Provide the [x, y] coordinate of the cell's center where the given text is located.  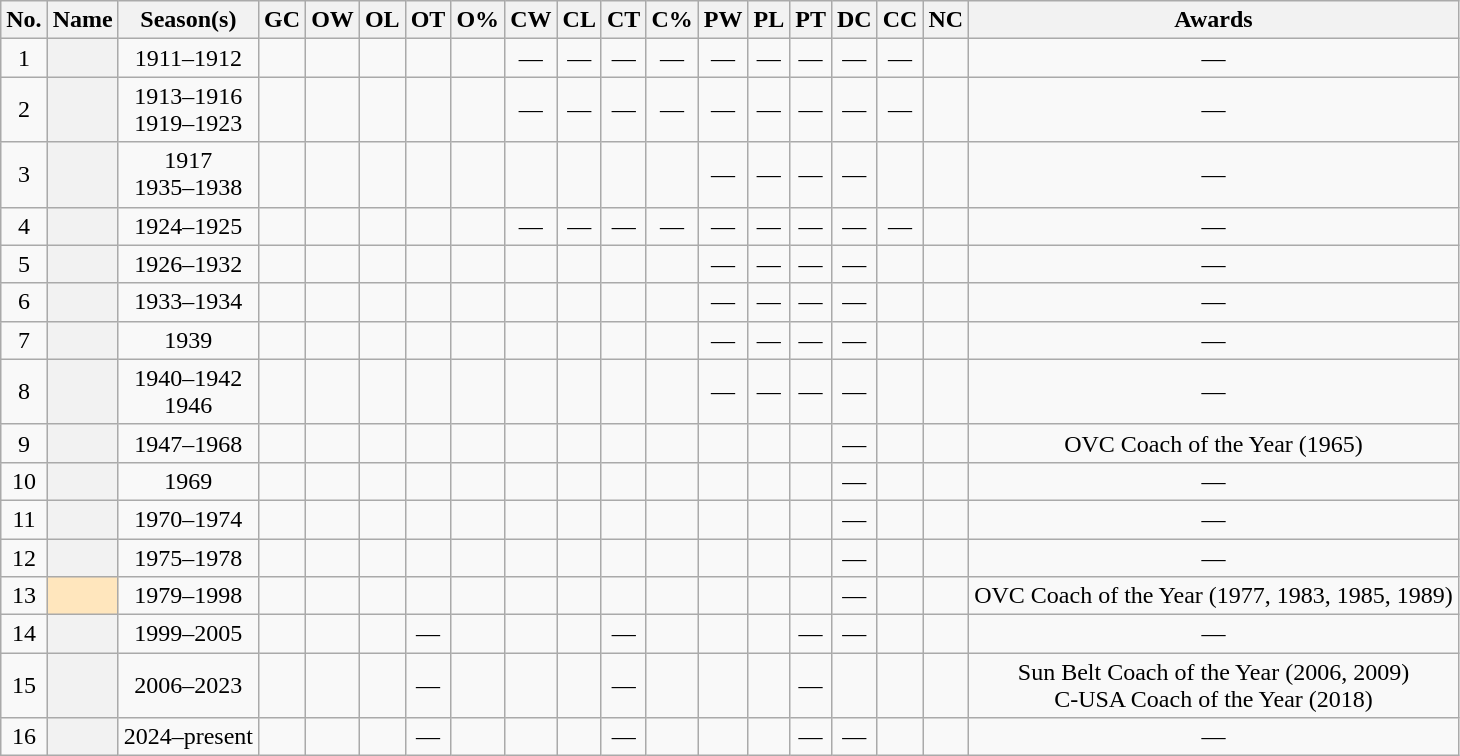
5 [24, 264]
GC [282, 20]
1970–1974 [188, 519]
1999–2005 [188, 634]
OVC Coach of the Year (1977, 1983, 1985, 1989) [1214, 596]
CL [579, 20]
1969 [188, 481]
O% [478, 20]
2 [24, 110]
10 [24, 481]
2024–present [188, 737]
1933–1934 [188, 302]
1947–1968 [188, 443]
Season(s) [188, 20]
1911–1912 [188, 58]
OL [382, 20]
NC [946, 20]
7 [24, 340]
OW [333, 20]
CT [623, 20]
OVC Coach of the Year (1965) [1214, 443]
19171935–1938 [188, 174]
11 [24, 519]
PW [723, 20]
12 [24, 557]
PT [811, 20]
CC [900, 20]
C% [672, 20]
CW [531, 20]
DC [854, 20]
1939 [188, 340]
8 [24, 392]
6 [24, 302]
16 [24, 737]
OT [428, 20]
4 [24, 226]
15 [24, 686]
PL [769, 20]
No. [24, 20]
1 [24, 58]
9 [24, 443]
14 [24, 634]
2006–2023 [188, 686]
Sun Belt Coach of the Year (2006, 2009)C-USA Coach of the Year (2018) [1214, 686]
13 [24, 596]
3 [24, 174]
1975–1978 [188, 557]
1940–19421946 [188, 392]
1926–1932 [188, 264]
Awards [1214, 20]
1924–1925 [188, 226]
Name [82, 20]
1979–1998 [188, 596]
1913–19161919–1923 [188, 110]
